Pinpoint the cell where the given text exists, returning its [x, y] midpoint coordinate. 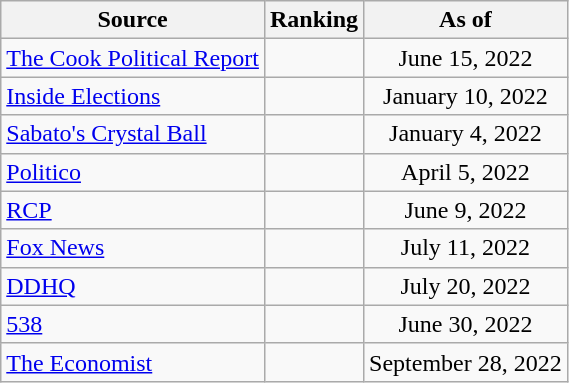
The Economist [133, 362]
RCP [133, 210]
Fox News [133, 248]
Source [133, 20]
538 [133, 324]
July 11, 2022 [466, 248]
Politico [133, 172]
January 4, 2022 [466, 134]
September 28, 2022 [466, 362]
January 10, 2022 [466, 96]
Sabato's Crystal Ball [133, 134]
June 15, 2022 [466, 58]
DDHQ [133, 286]
June 9, 2022 [466, 210]
April 5, 2022 [466, 172]
Ranking [314, 20]
June 30, 2022 [466, 324]
Inside Elections [133, 96]
The Cook Political Report [133, 58]
July 20, 2022 [466, 286]
As of [466, 20]
